Return the [X, Y] coordinate for the center point of the cell that contains the specified text.  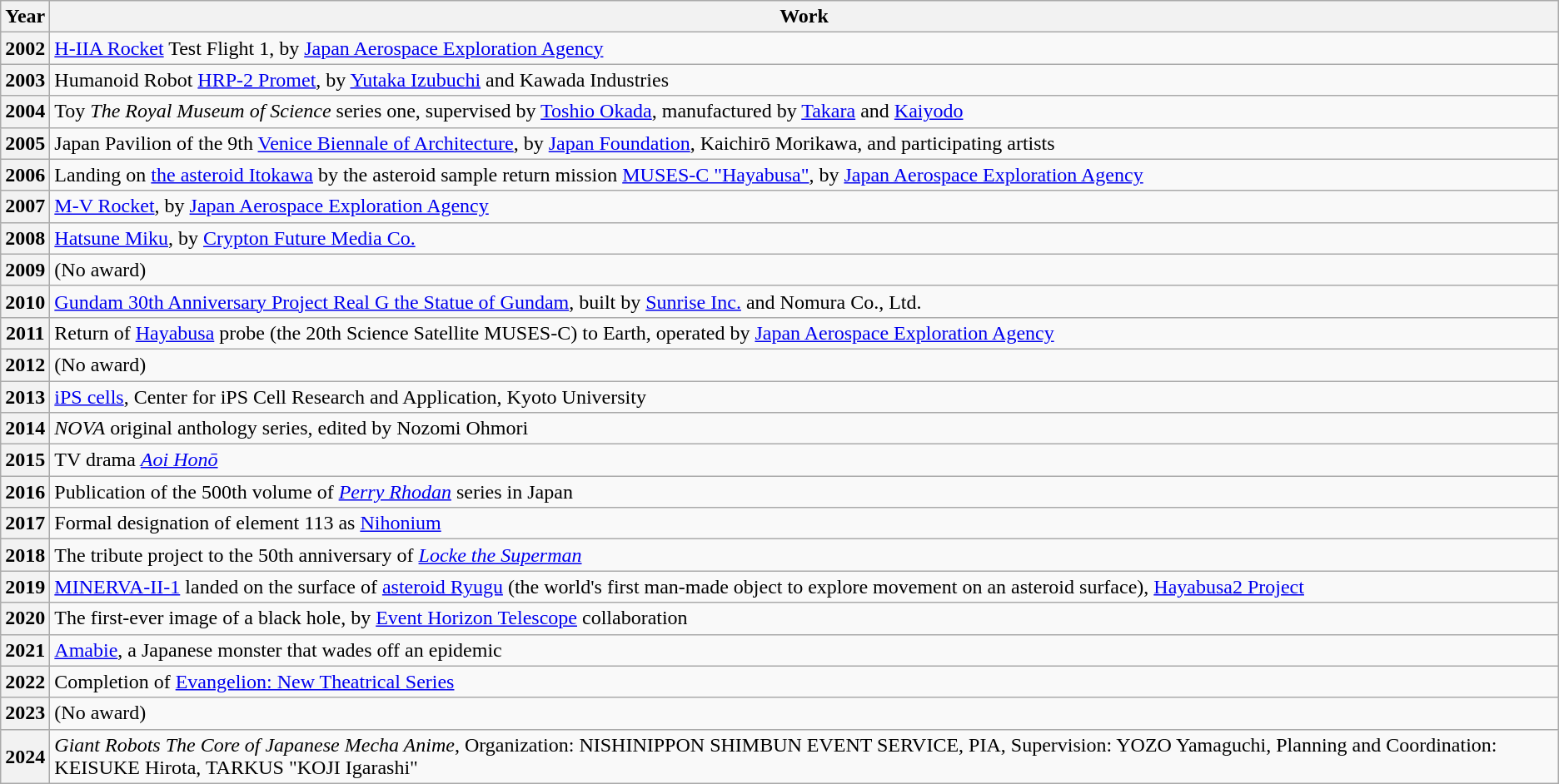
2005 [25, 143]
H-IIA Rocket Test Flight 1, by Japan Aerospace Exploration Agency [804, 48]
2021 [25, 650]
2010 [25, 301]
M-V Rocket, by Japan Aerospace Exploration Agency [804, 206]
2017 [25, 523]
Work [804, 17]
2018 [25, 555]
Year [25, 17]
2003 [25, 80]
2015 [25, 460]
Humanoid Robot HRP-2 Promet, by Yutaka Izubuchi and Kawada Industries [804, 80]
iPS cells, Center for iPS Cell Research and Application, Kyoto University [804, 397]
Amabie, a Japanese monster that wades off an epidemic [804, 650]
Japan Pavilion of the 9th Venice Biennale of Architecture, by Japan Foundation, Kaichirō Morikawa, and participating artists [804, 143]
Return of Hayabusa probe (the 20th Science Satellite MUSES-C) to Earth, operated by Japan Aerospace Exploration Agency [804, 333]
Formal designation of element 113 as Nihonium [804, 523]
TV drama Aoi Honō [804, 460]
Hatsune Miku, by Crypton Future Media Co. [804, 238]
2012 [25, 365]
2016 [25, 492]
2009 [25, 270]
2013 [25, 397]
2019 [25, 587]
Publication of the 500th volume of Perry Rhodan series in Japan [804, 492]
Completion of Evangelion: New Theatrical Series [804, 682]
2006 [25, 175]
The tribute project to the 50th anniversary of Locke the Superman [804, 555]
2023 [25, 713]
2004 [25, 112]
Toy The Royal Museum of Science series one, supervised by Toshio Okada, manufactured by Takara and Kaiyodo [804, 112]
NOVA original anthology series, edited by Nozomi Ohmori [804, 429]
2014 [25, 429]
Gundam 30th Anniversary Project Real G the Statue of Gundam, built by Sunrise Inc. and Nomura Co., Ltd. [804, 301]
2022 [25, 682]
2007 [25, 206]
2008 [25, 238]
2002 [25, 48]
2011 [25, 333]
2020 [25, 618]
Landing on the asteroid Itokawa by the asteroid sample return mission MUSES-C "Hayabusa", by Japan Aerospace Exploration Agency [804, 175]
The first-ever image of a black hole, by Event Horizon Telescope collaboration [804, 618]
2024 [25, 756]
